Determine the (X, Y) coordinate at the center of the cell enclosing the given text.  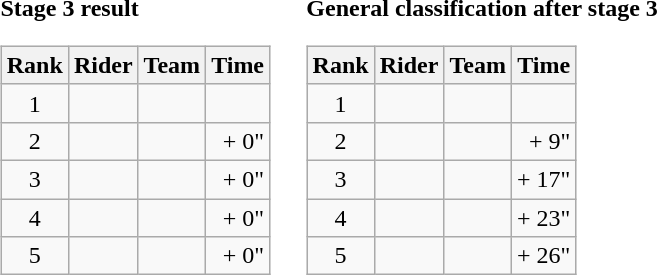
+ 9" (543, 141)
+ 17" (543, 179)
+ 23" (543, 217)
+ 26" (543, 256)
